Provide the [x, y] coordinate of the cell's center where the given text is located.  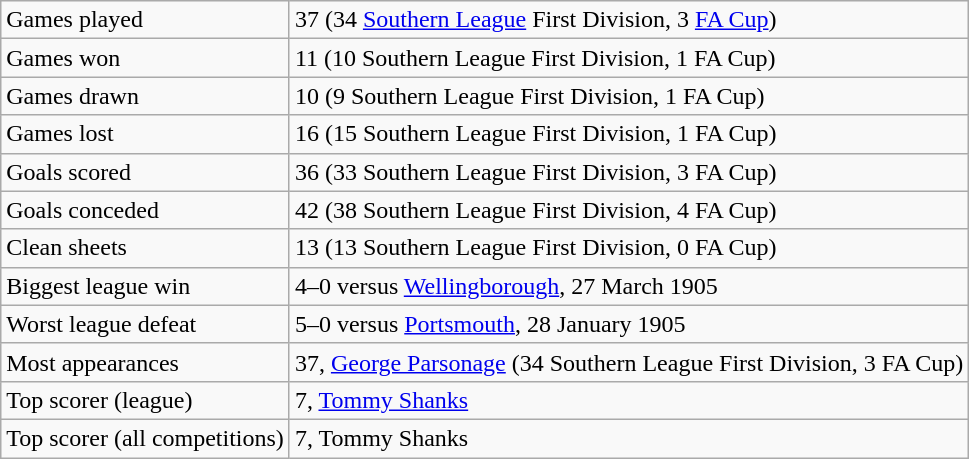
5–0 versus Portsmouth, 28 January 1905 [628, 324]
16 (15 Southern League First Division, 1 FA Cup) [628, 134]
Most appearances [146, 362]
36 (33 Southern League First Division, 3 FA Cup) [628, 172]
Worst league defeat [146, 324]
37 (34 Southern League First Division, 3 FA Cup) [628, 20]
11 (10 Southern League First Division, 1 FA Cup) [628, 58]
10 (9 Southern League First Division, 1 FA Cup) [628, 96]
Goals scored [146, 172]
Goals conceded [146, 210]
Clean sheets [146, 248]
37, George Parsonage (34 Southern League First Division, 3 FA Cup) [628, 362]
Games played [146, 20]
42 (38 Southern League First Division, 4 FA Cup) [628, 210]
Biggest league win [146, 286]
4–0 versus Wellingborough, 27 March 1905 [628, 286]
13 (13 Southern League First Division, 0 FA Cup) [628, 248]
Games won [146, 58]
Games drawn [146, 96]
Top scorer (all competitions) [146, 438]
Top scorer (league) [146, 400]
Games lost [146, 134]
